Detect which cell encompasses the target text, then output its (X, Y) center coordinate. 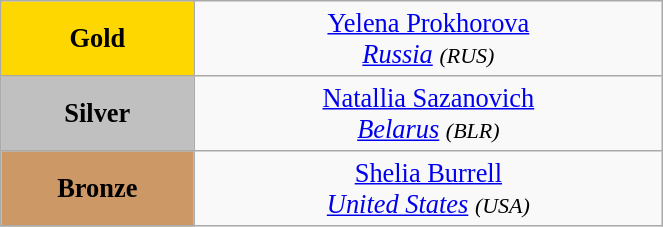
Gold (98, 38)
Shelia BurrellUnited States (USA) (428, 188)
Natallia SazanovichBelarus (BLR) (428, 112)
Yelena ProkhorovaRussia (RUS) (428, 38)
Bronze (98, 188)
Silver (98, 112)
